Extract the (X, Y) coordinate from the center of the cell holding the provided text.  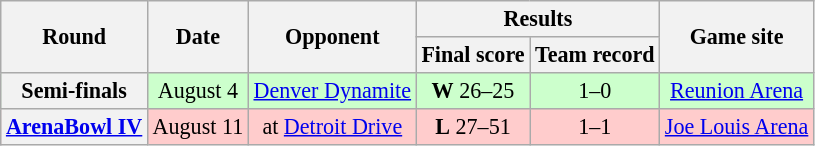
Round (74, 36)
at Detroit Drive (332, 126)
August 11 (198, 126)
Opponent (332, 36)
Team record (595, 54)
Results (538, 18)
Joe Louis Arena (737, 126)
Game site (737, 36)
Denver Dynamite (332, 90)
W 26–25 (473, 90)
August 4 (198, 90)
Semi-finals (74, 90)
1–1 (595, 126)
Reunion Arena (737, 90)
L 27–51 (473, 126)
Date (198, 36)
1–0 (595, 90)
ArenaBowl IV (74, 126)
Final score (473, 54)
